Output the (X, Y) coordinate of the center of the cell containing the given text.  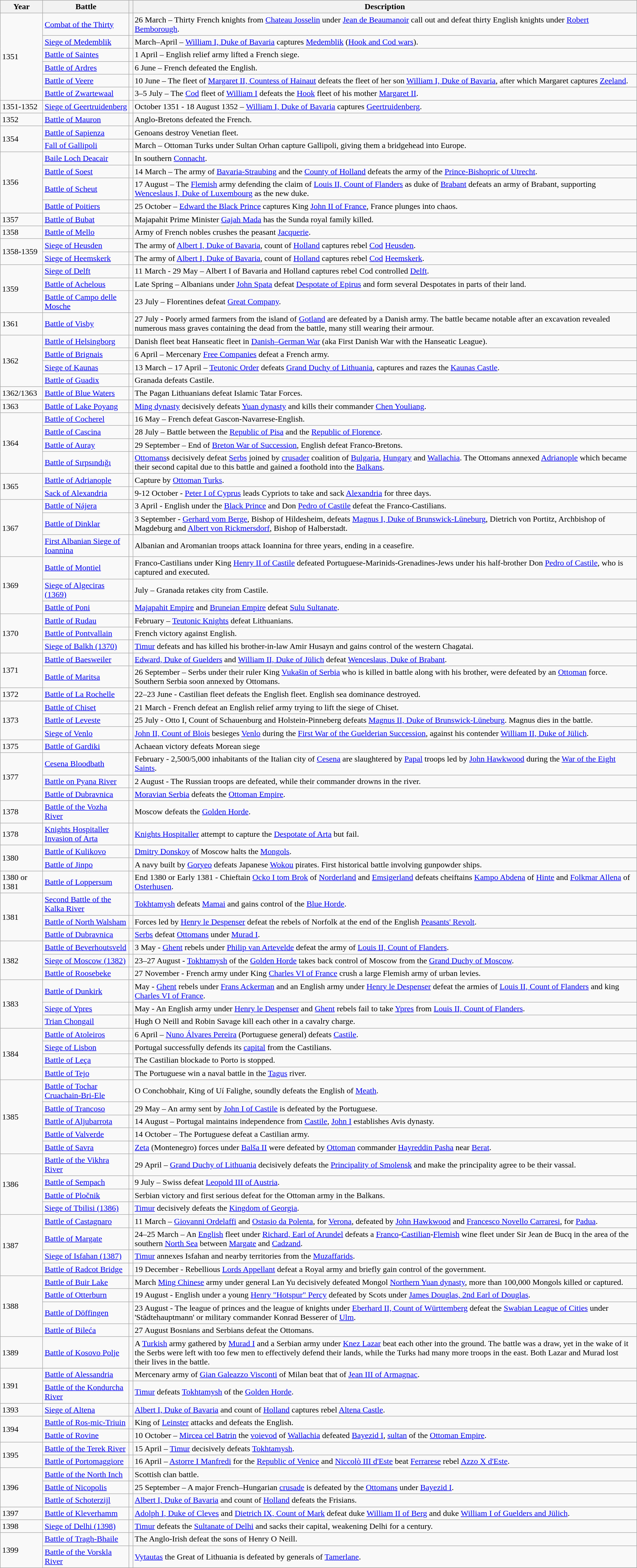
14 March – The army of Bavaria-Straubing and the County of Holland defeats the army of the Prince-Bishopric of Utrecht. (385, 171)
In southern Connacht. (385, 158)
Battle of Lake Poyang (86, 406)
Siege of Delhi (1398) (86, 1526)
Battle of Adrianople (86, 480)
19 December - Rebellious Lords Appellant defeat a Royal army and briefly gain control of the government. (385, 1269)
Battle of Blue Waters (86, 393)
Portugal successfully defends its capital from the Castilians. (385, 1047)
Battle of Tejo (86, 1073)
Battle of Sempach (86, 1182)
27 November - French army under King Charles VI of France crush a large Flemish army of urban levies. (385, 974)
Timur decisively defeats the Kingdom of Georgia. (385, 1208)
1380 or 1381 (22, 882)
Battle of Rovine (86, 1436)
1371 (22, 670)
11 March – Giovanni Ordelaffi and Ostasio da Polenta, for Verona, defeated by John Hawkwood and Francesco Novello Carraresi, for Padua. (385, 1221)
1367 (22, 528)
Battle on Pyana River (86, 781)
Battle of Bileća (86, 1330)
Mercenary army of Gian Galeazzo Visconti of Milan beat that of Jean III of Armagnac. (385, 1374)
Battle of Baesweiler (86, 659)
Battle of Leveste (86, 720)
Siege of Geertruidenberg (86, 107)
Battle of Visby (86, 324)
10 October – Mircea cel Batrin the voievod of Wallachia defeated Bayezid I, sultan of the Ottoman Empire. (385, 1436)
29 September – End of Breton War of Succession, English defeat Franco-Bretons. (385, 445)
Battle of Sapienza (86, 132)
Albanian and Aromanian troops attack Ioannina for three years, ending in a ceasefire. (385, 546)
Battle of Nájera (86, 506)
16 May – French defeat Gascon-Navarrese-English. (385, 419)
Genoans destroy Venetian fleet. (385, 132)
The Portuguese win a naval battle in the Tagus river. (385, 1073)
1362 (22, 361)
Battle of Aljubarrota (86, 1121)
Battle of the Vozha River (86, 812)
Serbs defeat Ottomans under Murad I. (385, 935)
1359 (22, 289)
1394 (22, 1429)
Forces led by Henry le Despenser defeat the rebels of Norfolk at the end of the English Peasants' Revolt. (385, 922)
Sack of Alexandria (86, 493)
Majapahit Empire and Bruneian Empire defeat Sulu Sultanate. (385, 607)
Tokhtamysh defeats Mamai and gains control of the Blue Horde. (385, 904)
Siege of Heusden (86, 245)
9 July – Swiss defeat Leopold III of Austria. (385, 1182)
Battle of Chiset (86, 707)
Battle of Schoterzijl (86, 1500)
Battle of Dinklar (86, 523)
Siege of Delft (86, 271)
6 June – French defeated the English. (385, 68)
1351 (22, 56)
1395 (22, 1455)
Dmitry Donskoy of Moscow halts the Mongols. (385, 851)
February – Teutonic Knights defeat Lithuanians. (385, 620)
Danish fleet beat Hanseatic fleet in Danish–German War (aka First Danish War with the Hanseatic League). (385, 341)
14 August – Portugal maintains independence from Castile, John I establishes Avis dynasty. (385, 1121)
Battle of Buir Lake (86, 1282)
23 July – Florentines defeat Great Company. (385, 301)
19 August - English under a young Henry "Hotspur" Percy defeated by Scots under James Douglas, 2nd Earl of Douglas. (385, 1295)
The army of Albert I, Duke of Bavaria, count of Holland captures rebel Cod Heusden. (385, 245)
1396 (22, 1487)
Zeta (Montenegro) forces under Balša II were defeated by Ottoman commander Hayreddin Pasha near Berat. (385, 1147)
Adolph I, Duke of Cleves and Dietrich IX, Count of Mark defeat duke William II of Berg and duke William I of Guelders and Jülich. (385, 1513)
1373 (22, 720)
28 July – Battle between the Republic of Pisa and the Republic of Florence. (385, 432)
Battle of Atoleiros (86, 1034)
1382 (22, 961)
Battle of Achelous (86, 284)
Battle of Bubat (86, 219)
1361 (22, 324)
Late Spring – Albanians under John Spata defeat Despotate of Epirus and form several Despotates in parts of their land. (385, 284)
Battle of Guadix (86, 380)
1365 (22, 487)
Combat of the Thirty (86, 24)
Battle of Castagnaro (86, 1221)
11 March - 29 May – Albert I of Bavaria and Holland captures rebel Cod controlled Delft. (385, 271)
Battle of Gardiki (86, 746)
15 April – Timur decisively defeats Tokhtamysh. (385, 1449)
Fall of Gallipoli (86, 145)
Knights Hospitaller attempt to capture the Despotate of Arta but fail. (385, 834)
Albert I, Duke of Bavaria and count of Holland captures rebel Altena Castle. (385, 1410)
Siege of Lisbon (86, 1047)
1388 (22, 1306)
Battle of Soest (86, 171)
13 March – 17 April – Teutonic Order defeats Grand Duchy of Lithuania, captures and razes the Kaunas Castle. (385, 367)
9-12 October - Peter I of Cyprus leads Cypriots to take and sack Alexandria for three days. (385, 493)
Siege of Heemskerk (86, 258)
Battle of Nicopolis (86, 1487)
1372 (22, 695)
27 August Bosnians and Serbians defeat the Ottomans. (385, 1330)
6 April – Mercenary Free Companies defeat a French army. (385, 354)
Battle of Montiel (86, 568)
March–April – William I, Duke of Bavaria captures Medemblik (Hook and Cod wars). (385, 42)
Battle of Veere (86, 81)
1351-1352 (22, 107)
1398 (22, 1526)
Knights Hospitaller Invasion of Arta (86, 834)
1358-1359 (22, 252)
Battle (86, 7)
Battle of the Vikhra River (86, 1165)
Battle of Jinpo (86, 864)
3–5 July – The Cod fleet of William I defeats the Hook fleet of his mother Margaret II. (385, 94)
Battle of the Kondurcha River (86, 1392)
1393 (22, 1410)
Battle of Auray (86, 445)
6 April – Nuno Álvares Pereira (Portuguese general) defeats Castile. (385, 1034)
Siege of Tbilisi (1386) (86, 1208)
1387 (22, 1245)
Battle of Rudau (86, 620)
29 April – Grand Duchy of Lithuania decisively defeats the Principality of Smolensk and make the principality agree to be their vassal. (385, 1165)
The Anglo-Irish defeat the sons of Henry O Neill. (385, 1539)
Siege of Kaunas (86, 367)
Battle of Pločnik (86, 1195)
Timur annexes Isfahan and nearby territories from the Muzaffarids. (385, 1256)
Timur defeats the Sultanate of Delhi and sacks their capital, weakening Delhi for a century. (385, 1526)
The army of Albert I, Duke of Bavaria, count of Holland captures rebel Cod Heemskerk. (385, 258)
Battle of Poni (86, 607)
Moscow defeats the Golden Horde. (385, 812)
Siege of Venlo (86, 733)
2 August - The Russian troops are defeated, while their commander drowns in the river. (385, 781)
Siege of Altena (86, 1410)
Vytautas the Great of Lithuania is defeated by generals of Tamerlane. (385, 1556)
29 May – An army sent by John I of Castile is defeated by the Portuguese. (385, 1108)
Battle of Brignais (86, 354)
26 March – Thirty French knights from Chateau Josselin under Jean de Beaumanoir call out and defeat thirty English knights under Robert Bemborough. (385, 24)
March Ming Chinese army under general Lan Yu decisively defeated Mongol Northern Yuan dynasty, more than 100,000 Mongols killed or captured. (385, 1282)
14 October – The Portuguese defeat a Castilian army. (385, 1134)
Baile Loch Deacair (86, 158)
1354 (22, 139)
1363 (22, 406)
O Conchobhair, King of Uí Falighe, soundly defeats the English of Meath. (385, 1091)
Battle of Tochar Cruachain-Bri-Ele (86, 1091)
Siege of Balkh (1370) (86, 646)
1380 (22, 858)
1375 (22, 746)
October 1351 - 18 August 1352 – William I, Duke of Bavaria captures Geertruidenberg. (385, 107)
Battle of Ros-mic-Triuin (86, 1423)
Battle of Alessandria (86, 1374)
1356 (22, 182)
Battle of Campo delle Mosche (86, 301)
Timur defeats and has killed his brother-in-law Amir Husayn and gains control of the western Chagatai. (385, 646)
Battle of Kulikovo (86, 851)
1397 (22, 1513)
Battle of La Rochelle (86, 695)
Second Battle of the Kalka River (86, 904)
1370 (22, 633)
Battle of Ardres (86, 68)
Siege of Moscow (1382) (86, 961)
Majapahit Prime Minister Gajah Mada has the Sunda royal family killed. (385, 219)
Battle of Roosebeke (86, 974)
Siege of Isfahan (1387) (86, 1256)
Battle of Portomaggiore (86, 1461)
Achaean victory defeats Morean siege (385, 746)
Capture by Ottoman Turks. (385, 480)
Battle of Mello (86, 232)
Siege of Medemblik (86, 42)
3 May - Ghent rebels under Philip van Artevelde defeat the army of Louis II, Count of Flanders. (385, 948)
1389 (22, 1352)
Battle of Margate (86, 1239)
French victory against English. (385, 633)
Battle of Cascina (86, 432)
Battle of Poitiers (86, 207)
A navy built by Goryeo defeats Japanese Wokou pirates. First historical battle involving gunpowder ships. (385, 864)
May - An English army under Henry le Despenser and Ghent rebels fail to take Ypres from Louis II, Count of Flanders. (385, 1009)
Anglo-Bretons defeated the French. (385, 119)
1399 (22, 1550)
23–27 August - Tokhtamysh of the Golden Horde takes back control of Moscow from the Grand Duchy of Moscow. (385, 961)
Battle of Otterburn (86, 1295)
Siege of Ypres (86, 1009)
Scottish clan battle. (385, 1474)
Battle of Pontvallain (86, 633)
21 March - French defeat an English relief army trying to lift the siege of Chiset. (385, 707)
Battle of Kosovo Polje (86, 1352)
Year (22, 7)
Battle of the Terek River (86, 1449)
Timur defeats Tokhtamysh of the Golden Horde. (385, 1392)
1364 (22, 443)
Albert I, Duke of Bavaria and count of Holland defeats the Frisians. (385, 1500)
22–23 June - Castilian fleet defeats the English fleet. English sea dominance destroyed. (385, 695)
25 October – Edward the Black Prince captures King John II of France, France plunges into chaos. (385, 207)
Battle of Mauron (86, 119)
Battle of Valverde (86, 1134)
1357 (22, 219)
Battle of the Vorskla River (86, 1556)
Siege of Algeciras (1369) (86, 590)
Battle of the North Inch (86, 1474)
Battle of Dunkirk (86, 991)
First Albanian Siege of Ioannina (86, 546)
Battle of Tragh-Bhaile (86, 1539)
Hugh O Neill and Robin Savage kill each other in a cavalry charge. (385, 1022)
Battle of Sırpsındığı (86, 463)
John II, Count of Blois besieges Venlo during the First War of the Guelderian Succession, against his contender William II, Duke of Jülich. (385, 733)
25 July - Otto I, Count of Schauenburg and Holstein-Pinneberg defeats Magnus II, Duke of Brunswick-Lüneburg. Magnus dies in the battle. (385, 720)
1352 (22, 119)
Battle of North Walsham (86, 922)
1386 (22, 1184)
Battle of Leça (86, 1060)
1391 (22, 1386)
1358 (22, 232)
1369 (22, 585)
Battle of Beverhoutsveld (86, 948)
Granada defeats Castile. (385, 380)
Battle of Zwartewaal (86, 94)
Ming dynasty decisively defeats Yuan dynasty and kills their commander Chen Youliang. (385, 406)
Battle of Trancoso (86, 1108)
Battle of Loppersum (86, 882)
Battle of Kleverhamm (86, 1513)
3 April - English under the Black Prince and Don Pedro of Castile defeat the Franco-Castilians. (385, 506)
1362/1363 (22, 393)
1383 (22, 1004)
Battle of Döffingen (86, 1313)
Moravian Serbia defeats the Ottoman Empire. (385, 794)
The Castilian blockade to Porto is stopped. (385, 1060)
March – Ottoman Turks under Sultan Orhan capture Gallipoli, giving them a bridgehead into Europe. (385, 145)
1 April – English relief army lifted a French siege. (385, 55)
16 April – Astorre I Manfredi for the Republic of Venice and Niccolò III d'Este beat Ferrarese rebel Azzo X d'Este. (385, 1461)
1377 (22, 777)
July – Granada retakes city from Castile. (385, 590)
Serbian victory and first serious defeat for the Ottoman army in the Balkans. (385, 1195)
Battle of Cocherel (86, 419)
The Pagan Lithuanians defeat Islamic Tatar Forces. (385, 393)
Army of French nobles crushes the peasant Jacquerie. (385, 232)
Battle of Radcot Bridge (86, 1269)
Battle of Maritsa (86, 677)
Cesena Bloodbath (86, 764)
Battle of Saintes (86, 55)
Battle of Savra (86, 1147)
Battle of Helsingborg (86, 341)
1385 (22, 1117)
1384 (22, 1054)
1381 (22, 917)
Trian Chongail (86, 1022)
Battle of Scheut (86, 189)
Edward, Duke of Guelders and William II, Duke of Jülich defeat Wenceslaus, Duke of Brabant. (385, 659)
King of Leinster attacks and defeats the English. (385, 1423)
25 September – A major French–Hungarian crusade is defeated by the Ottomans under Bayezid I. (385, 1487)
Description (385, 7)
